Scan for the cell matching the given text and deliver its [x, y] coordinate at center. 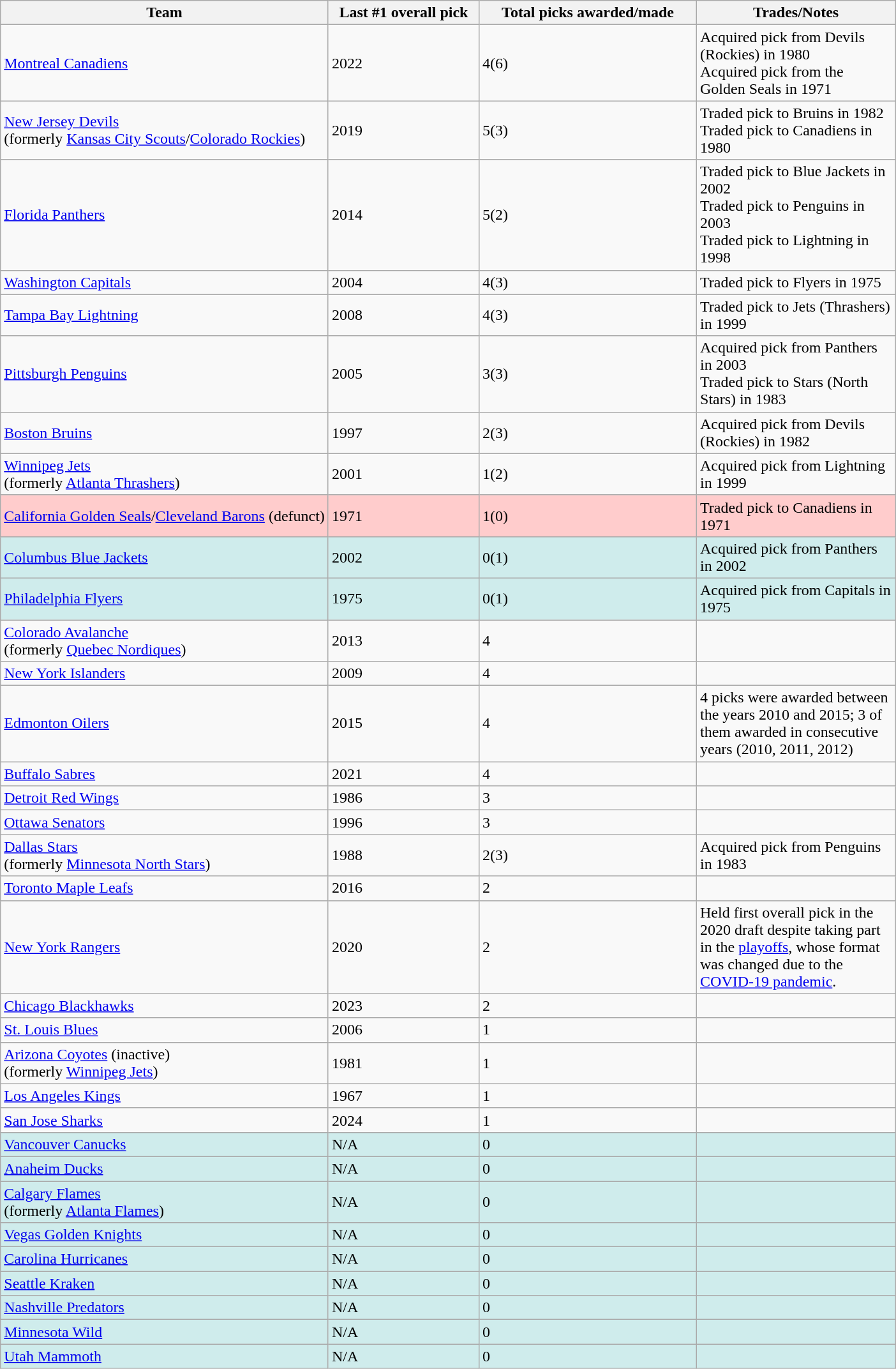
Detroit Red Wings [165, 798]
Winnipeg Jets (formerly Atlanta Thrashers) [165, 474]
5(2) [587, 215]
Florida Panthers [165, 215]
2002 [403, 557]
4 picks were awarded between the years 2010 and 2015; 3 of them awarded in consecutive years (2010, 2011, 2012) [796, 724]
1996 [403, 822]
Buffalo Sabres [165, 774]
1(2) [587, 474]
New Jersey Devils (formerly Kansas City Scouts/Colorado Rockies) [165, 130]
5(3) [587, 130]
Los Angeles Kings [165, 1096]
Last #1 overall pick [403, 13]
1986 [403, 798]
1988 [403, 856]
1975 [403, 599]
Acquired pick from Penguins in 1983 [796, 856]
Traded pick to Bruins in 1982Traded pick to Canadiens in 1980 [796, 130]
2013 [403, 640]
2014 [403, 215]
Traded pick to Jets (Thrashers) in 1999 [796, 315]
Carolina Hurricanes [165, 1259]
Toronto Maple Leafs [165, 888]
Arizona Coyotes (inactive) (formerly Winnipeg Jets) [165, 1063]
St. Louis Blues [165, 1030]
Team [165, 13]
New York Rangers [165, 947]
Traded pick to Blue Jackets in 2002 Traded pick to Penguins in 2003 Traded pick to Lightning in 1998 [796, 215]
2005 [403, 374]
Colorado Avalanche (formerly Quebec Nordiques) [165, 640]
Acquired pick from Panthers in 2002 [796, 557]
1971 [403, 516]
Trades/Notes [796, 13]
2019 [403, 130]
California Golden Seals/Cleveland Barons (defunct) [165, 516]
2001 [403, 474]
Acquired pick from Capitals in 1975 [796, 599]
Columbus Blue Jackets [165, 557]
Held first overall pick in the 2020 draft despite taking part in the playoffs, whose format was changed due to the COVID-19 pandemic. [796, 947]
Acquired pick from Lightning in 1999 [796, 474]
1997 [403, 433]
3(3) [587, 374]
Traded pick to Canadiens in 1971 [796, 516]
Calgary Flames (formerly Atlanta Flames) [165, 1202]
Boston Bruins [165, 433]
San Jose Sharks [165, 1120]
Nashville Predators [165, 1308]
Seattle Kraken [165, 1283]
Tampa Bay Lightning [165, 315]
2020 [403, 947]
2016 [403, 888]
Chicago Blackhawks [165, 1006]
2023 [403, 1006]
Acquired pick from Panthers in 2003Traded pick to Stars (North Stars) in 1983 [796, 374]
Vegas Golden Knights [165, 1235]
Utah Mammoth [165, 1356]
Minnesota Wild [165, 1332]
Pittsburgh Penguins [165, 374]
2022 [403, 63]
Philadelphia Flyers [165, 599]
4(6) [587, 63]
Dallas Stars (formerly Minnesota North Stars) [165, 856]
2004 [403, 282]
Anaheim Ducks [165, 1169]
2006 [403, 1030]
2009 [403, 674]
2015 [403, 724]
2008 [403, 315]
New York Islanders [165, 674]
Traded pick to Flyers in 1975 [796, 282]
Vancouver Canucks [165, 1144]
2024 [403, 1120]
Ottawa Senators [165, 822]
Total picks awarded/made [587, 13]
1967 [403, 1096]
Edmonton Oilers [165, 724]
1981 [403, 1063]
Acquired pick from Devils (Rockies) in 1982 [796, 433]
Acquired pick from Devils (Rockies) in 1980 Acquired pick from the Golden Seals in 1971 [796, 63]
Washington Capitals [165, 282]
2021 [403, 774]
1(0) [587, 516]
Montreal Canadiens [165, 63]
